Return the (X, Y) coordinate for the center point of the cell that contains the specified text.  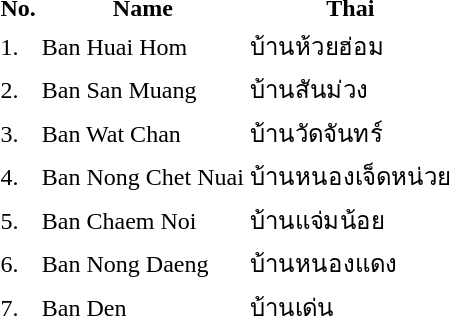
Ban Nong Daeng (142, 264)
Ban Chaem Noi (142, 220)
Ban Huai Hom (142, 46)
Ban Wat Chan (142, 133)
Ban San Muang (142, 90)
Ban Nong Chet Nuai (142, 176)
